Output the (X, Y) coordinate of the center of the cell containing the given text.  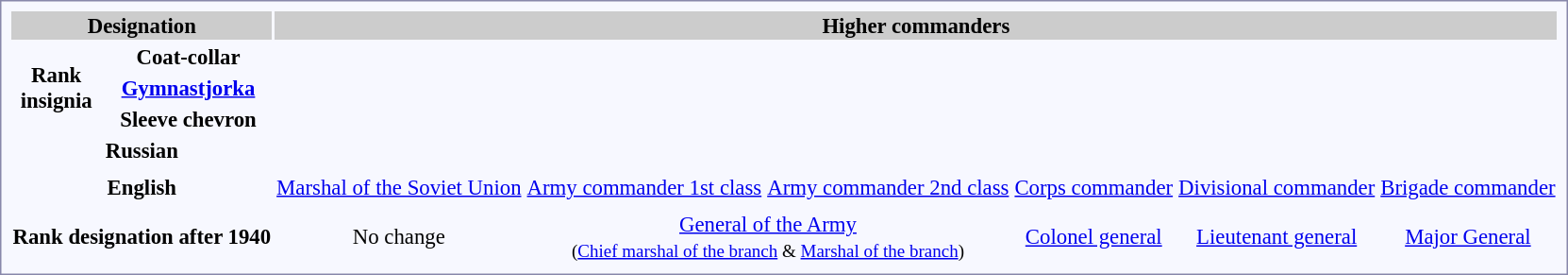
Russian (142, 150)
Gymnastjorka (188, 88)
Rankinsignia (57, 88)
Brigade commander (1468, 187)
Major General (1468, 236)
Coat-collar (188, 57)
Lieutenant general (1277, 236)
English (142, 187)
Marshal of the Soviet Union (399, 187)
Army commander 2nd class (889, 187)
No change (399, 236)
Designation (142, 26)
Sleeve chevron (188, 119)
Higher commanders (916, 26)
Rank designation after 1940 (142, 236)
Colonel general (1094, 236)
Army commander 1st class (644, 187)
Corps commander (1094, 187)
Divisional commander (1277, 187)
General of the Army(Chief marshal of the branch & Marshal of the branch) (768, 236)
